Scan for the cell matching the given text and deliver its (X, Y) coordinate at center. 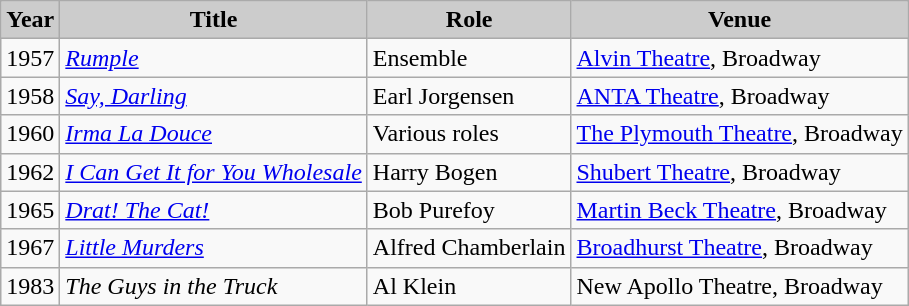
1965 (30, 210)
1983 (30, 286)
Harry Bogen (469, 172)
Bob Purefoy (469, 210)
1962 (30, 172)
Shubert Theatre, Broadway (740, 172)
Venue (740, 20)
Alfred Chamberlain (469, 248)
Ensemble (469, 58)
Irma La Douce (214, 134)
I Can Get It for You Wholesale (214, 172)
Al Klein (469, 286)
Alvin Theatre, Broadway (740, 58)
1958 (30, 96)
Various roles (469, 134)
The Plymouth Theatre, Broadway (740, 134)
1967 (30, 248)
Title (214, 20)
ANTA Theatre, Broadway (740, 96)
1957 (30, 58)
1960 (30, 134)
Say, Darling (214, 96)
Role (469, 20)
The Guys in the Truck (214, 286)
Broadhurst Theatre, Broadway (740, 248)
Rumple (214, 58)
Martin Beck Theatre, Broadway (740, 210)
New Apollo Theatre, Broadway (740, 286)
Earl Jorgensen (469, 96)
Little Murders (214, 248)
Year (30, 20)
Drat! The Cat! (214, 210)
